Pinpoint the cell where the given text exists, returning its (X, Y) midpoint coordinate. 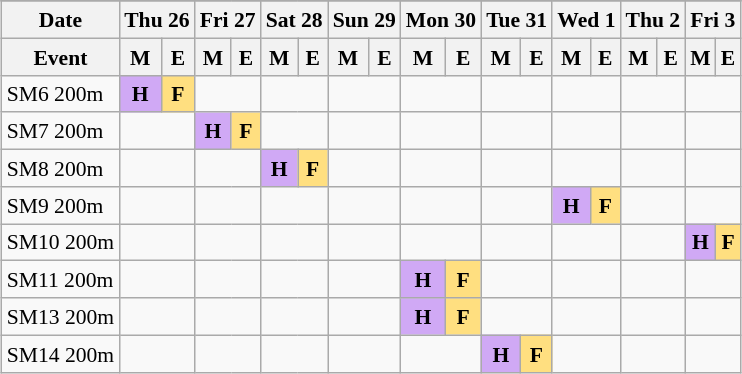
SM6 200m (60, 94)
Event (60, 56)
SM13 200m (60, 316)
Sun 29 (364, 20)
Wed 1 (586, 20)
Fri 3 (712, 20)
SM10 200m (60, 242)
Mon 30 (441, 20)
SM11 200m (60, 280)
SM7 200m (60, 130)
SM8 200m (60, 168)
Date (60, 20)
SM9 200m (60, 204)
Tue 31 (516, 20)
SM14 200m (60, 354)
Thu 2 (652, 20)
Fri 27 (228, 20)
Sat 28 (294, 20)
Thu 26 (157, 20)
